Search for the cell housing the specified text and yield its [X, Y] center coordinate. 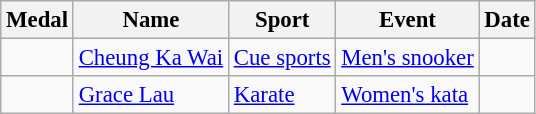
Sport [282, 20]
Date [507, 20]
Event [408, 20]
Cue sports [282, 58]
Name [150, 20]
Grace Lau [150, 95]
Men's snooker [408, 58]
Medal [38, 20]
Cheung Ka Wai [150, 58]
Karate [282, 95]
Women's kata [408, 95]
